Find where the given text appears and provide that cell's center as (X, Y) coordinate. 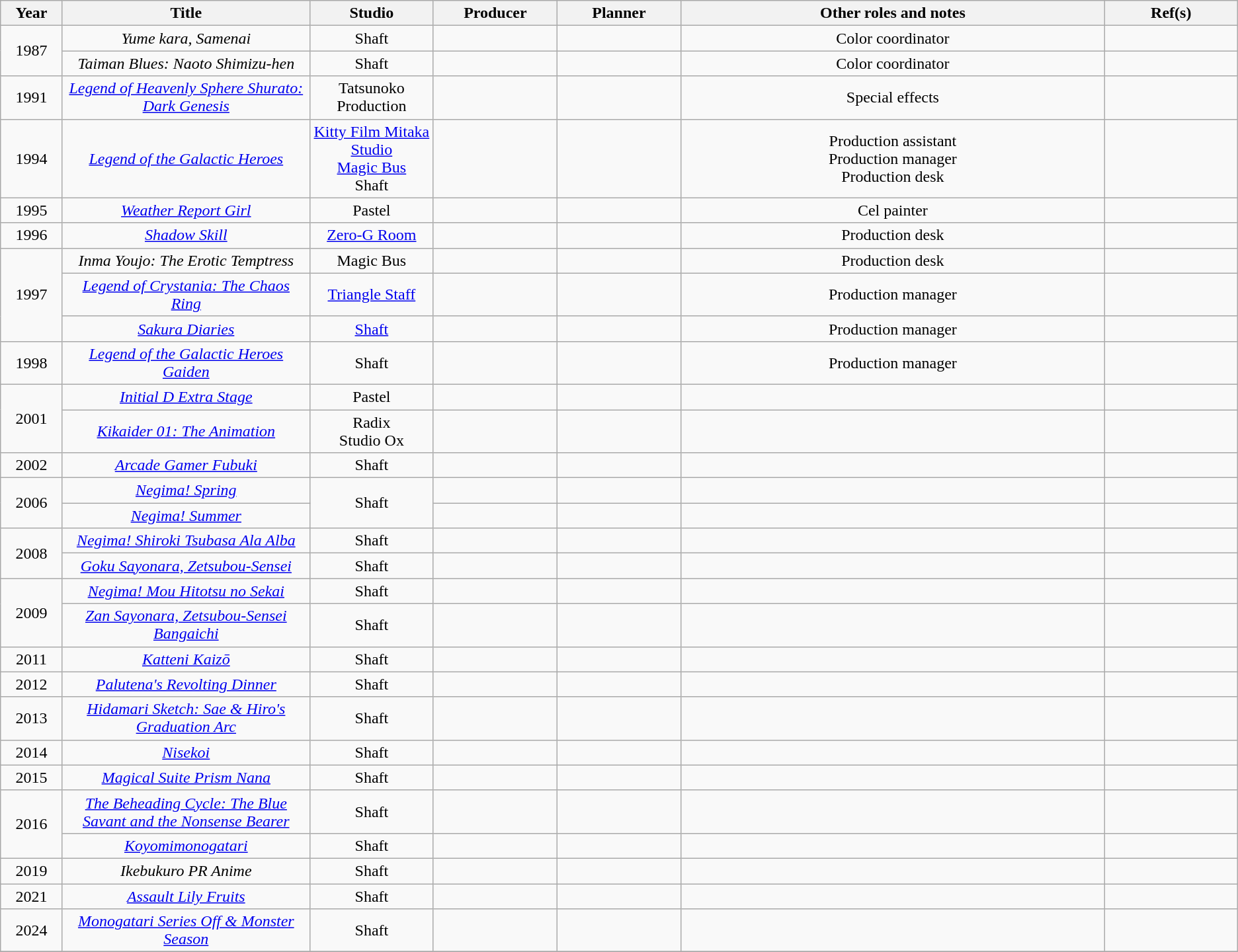
Negima! Shiroki Tsubasa Ala Alba (186, 541)
Hidamari Sketch: Sae & Hiro's Graduation Arc (186, 718)
Inma Youjo: The Erotic Temptress (186, 260)
Legend of the Galactic Heroes Gaiden (186, 362)
2021 (32, 896)
2006 (32, 503)
Studio (372, 13)
Title (186, 13)
Planner (619, 13)
Triangle Staff (372, 295)
Producer (495, 13)
Other roles and notes (893, 13)
1995 (32, 210)
1987 (32, 51)
Legend of Crystania: The Chaos Ring (186, 295)
1996 (32, 235)
Production assistantProduction managerProduction desk (893, 159)
Weather Report Girl (186, 210)
Magical Suite Prism Nana (186, 777)
Taiman Blues: Naoto Shimizu-hen (186, 63)
Magic Bus (372, 260)
1994 (32, 159)
2001 (32, 418)
Palutena's Revolting Dinner (186, 684)
Negima! Mou Hitotsu no Sekai (186, 591)
2015 (32, 777)
2009 (32, 612)
Monogatari Series Off & Monster Season (186, 931)
2013 (32, 718)
Ikebukuro PR Anime (186, 871)
Cel painter (893, 210)
2012 (32, 684)
2019 (32, 871)
1991 (32, 98)
Yume kara, Samenai (186, 38)
Goku Sayonara, Zetsubou-Sensei (186, 566)
Special effects (893, 98)
2002 (32, 465)
Nisekoi (186, 752)
Legend of Heavenly Sphere Shurato: Dark Genesis (186, 98)
Negima! Summer (186, 516)
Katteni Kaizō (186, 659)
Assault Lily Fruits (186, 896)
Kikaider 01: The Animation (186, 431)
Sakura Diaries (186, 329)
2008 (32, 553)
1998 (32, 362)
The Beheading Cycle: The Blue Savant and the Nonsense Bearer (186, 812)
Zan Sayonara, Zetsubou-Sensei Bangaichi (186, 625)
Negima! Spring (186, 491)
Kitty Film Mitaka StudioMagic BusShaft (372, 159)
Arcade Gamer Fubuki (186, 465)
Zero-G Room (372, 235)
Shadow Skill (186, 235)
Tatsunoko Production (372, 98)
Ref(s) (1171, 13)
1997 (32, 295)
2011 (32, 659)
2014 (32, 752)
RadixStudio Ox (372, 431)
Koyomimonogatari (186, 846)
2024 (32, 931)
Legend of the Galactic Heroes (186, 159)
Year (32, 13)
Initial D Extra Stage (186, 397)
2016 (32, 824)
